Scan for the cell matching the given text and deliver its [X, Y] coordinate at center. 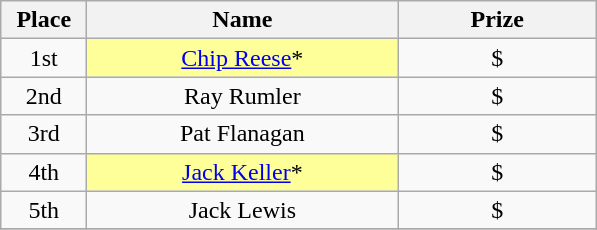
Chip Reese* [242, 58]
Name [242, 20]
Ray Rumler [242, 96]
Jack Lewis [242, 210]
5th [44, 210]
4th [44, 172]
Prize [498, 20]
Jack Keller* [242, 172]
1st [44, 58]
Pat Flanagan [242, 134]
Place [44, 20]
2nd [44, 96]
3rd [44, 134]
